Output the (X, Y) coordinate of the center of the cell containing the given text.  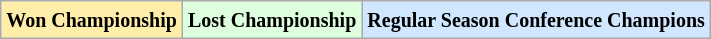
Regular Season Conference Champions (536, 20)
Won Championship (92, 20)
Lost Championship (272, 20)
